Search for the cell housing the specified text and yield its (x, y) center coordinate. 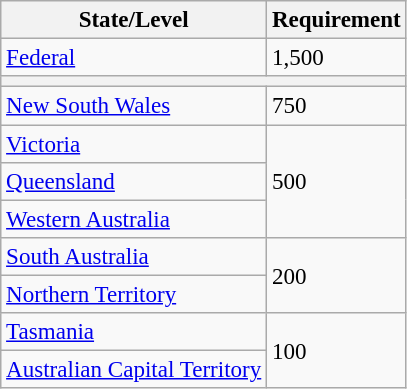
100 (337, 350)
500 (337, 182)
Federal (134, 58)
Victoria (134, 144)
1,500 (337, 58)
South Australia (134, 257)
New South Wales (134, 106)
State/Level (134, 20)
200 (337, 276)
Requirement (337, 20)
750 (337, 106)
Northern Territory (134, 295)
Tasmania (134, 332)
Australian Capital Territory (134, 370)
Western Australia (134, 219)
Queensland (134, 182)
